From the cell containing the given text, extract its center point as [x, y] coordinate. 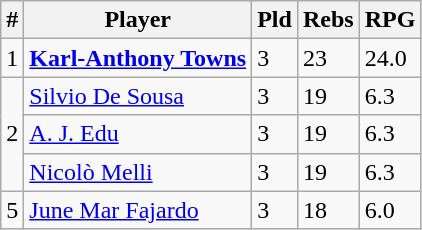
2 [12, 134]
Nicolò Melli [138, 172]
Pld [275, 20]
Silvio De Sousa [138, 96]
Karl-Anthony Towns [138, 58]
RPG [390, 20]
Player [138, 20]
1 [12, 58]
Rebs [328, 20]
18 [328, 210]
5 [12, 210]
23 [328, 58]
A. J. Edu [138, 134]
# [12, 20]
June Mar Fajardo [138, 210]
24.0 [390, 58]
6.0 [390, 210]
